Provide the (x, y) coordinate of the cell's center where the given text is located.  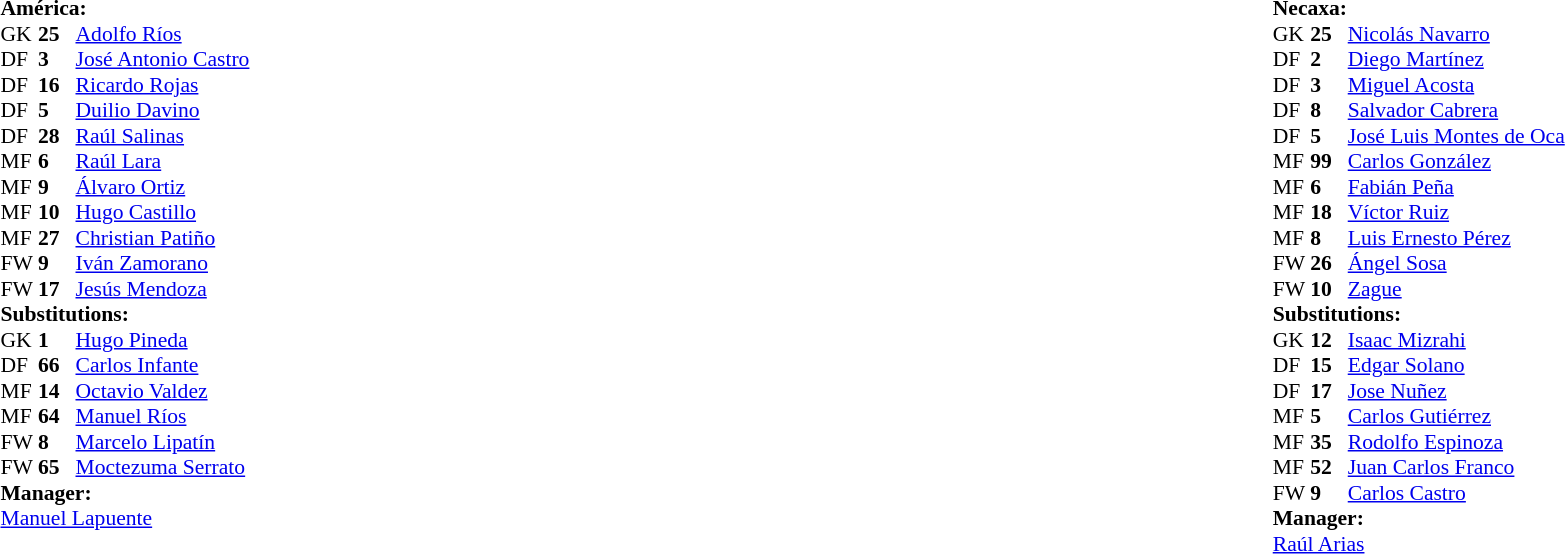
2 (1329, 59)
99 (1329, 161)
15 (1329, 365)
José Antonio Castro (163, 59)
Octavio Valdez (163, 391)
Miguel Acosta (1456, 85)
Víctor Ruiz (1456, 213)
Rodolfo Espinoza (1456, 442)
Jose Nuñez (1456, 391)
José Luis Montes de Oca (1456, 136)
Zague (1456, 289)
Álvaro Ortiz (163, 187)
27 (57, 238)
Carlos Infante (163, 365)
Salvador Cabrera (1456, 111)
Carlos Gutiérrez (1456, 417)
Duilio Davino (163, 111)
Hugo Castillo (163, 213)
28 (57, 136)
Carlos González (1456, 161)
Edgar Solano (1456, 365)
Juan Carlos Franco (1456, 467)
Carlos Castro (1456, 493)
Adolfo Ríos (163, 34)
Raúl Lara (163, 161)
65 (57, 467)
Hugo Pineda (163, 340)
35 (1329, 442)
12 (1329, 340)
18 (1329, 213)
Marcelo Lipatín (163, 442)
Isaac Mizrahi (1456, 340)
Nicolás Navarro (1456, 34)
Manuel Lapuente (124, 519)
Iván Zamorano (163, 263)
Jesús Mendoza (163, 289)
Raúl Salinas (163, 136)
66 (57, 365)
Ricardo Rojas (163, 85)
1 (57, 340)
64 (57, 417)
14 (57, 391)
Fabián Peña (1456, 187)
Christian Patiño (163, 238)
16 (57, 85)
Luis Ernesto Pérez (1456, 238)
26 (1329, 263)
Ángel Sosa (1456, 263)
Manuel Ríos (163, 417)
Diego Martínez (1456, 59)
Moctezuma Serrato (163, 467)
52 (1329, 467)
